Identify which cell holds the provided text, then report its [X, Y] central coordinate. 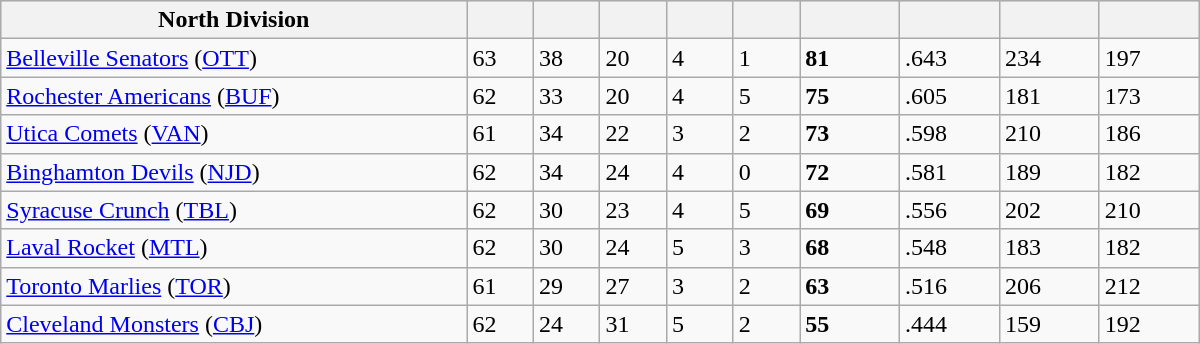
68 [850, 248]
North Division [234, 20]
.605 [950, 96]
189 [1049, 172]
234 [1049, 58]
72 [850, 172]
38 [566, 58]
.598 [950, 134]
192 [1149, 324]
55 [850, 324]
.444 [950, 324]
212 [1149, 286]
Rochester Americans (BUF) [234, 96]
.581 [950, 172]
159 [1049, 324]
202 [1049, 210]
23 [634, 210]
27 [634, 286]
Binghamton Devils (NJD) [234, 172]
173 [1149, 96]
0 [766, 172]
29 [566, 286]
81 [850, 58]
.556 [950, 210]
.516 [950, 286]
Laval Rocket (MTL) [234, 248]
33 [566, 96]
186 [1149, 134]
Utica Comets (VAN) [234, 134]
69 [850, 210]
183 [1049, 248]
Cleveland Monsters (CBJ) [234, 324]
75 [850, 96]
Belleville Senators (OTT) [234, 58]
.643 [950, 58]
31 [634, 324]
22 [634, 134]
197 [1149, 58]
.548 [950, 248]
181 [1049, 96]
Toronto Marlies (TOR) [234, 286]
206 [1049, 286]
1 [766, 58]
Syracuse Crunch (TBL) [234, 210]
73 [850, 134]
